Output the (X, Y) coordinate of the center of the cell containing the given text.  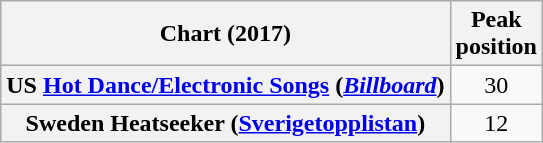
Sweden Heatseeker (Sverigetopplistan) (226, 123)
Peakposition (496, 34)
US Hot Dance/Electronic Songs (Billboard) (226, 85)
12 (496, 123)
30 (496, 85)
Chart (2017) (226, 34)
